Return the [x, y] coordinate for the center point of the cell that contains the specified text.  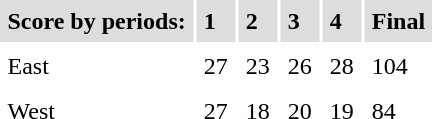
East [96, 66]
27 [216, 66]
104 [398, 66]
28 [342, 66]
26 [300, 66]
3 [300, 21]
2 [258, 21]
4 [342, 21]
23 [258, 66]
1 [216, 21]
Score by periods: [96, 21]
Final [398, 21]
